From the cell containing the given text, extract its center point as [X, Y] coordinate. 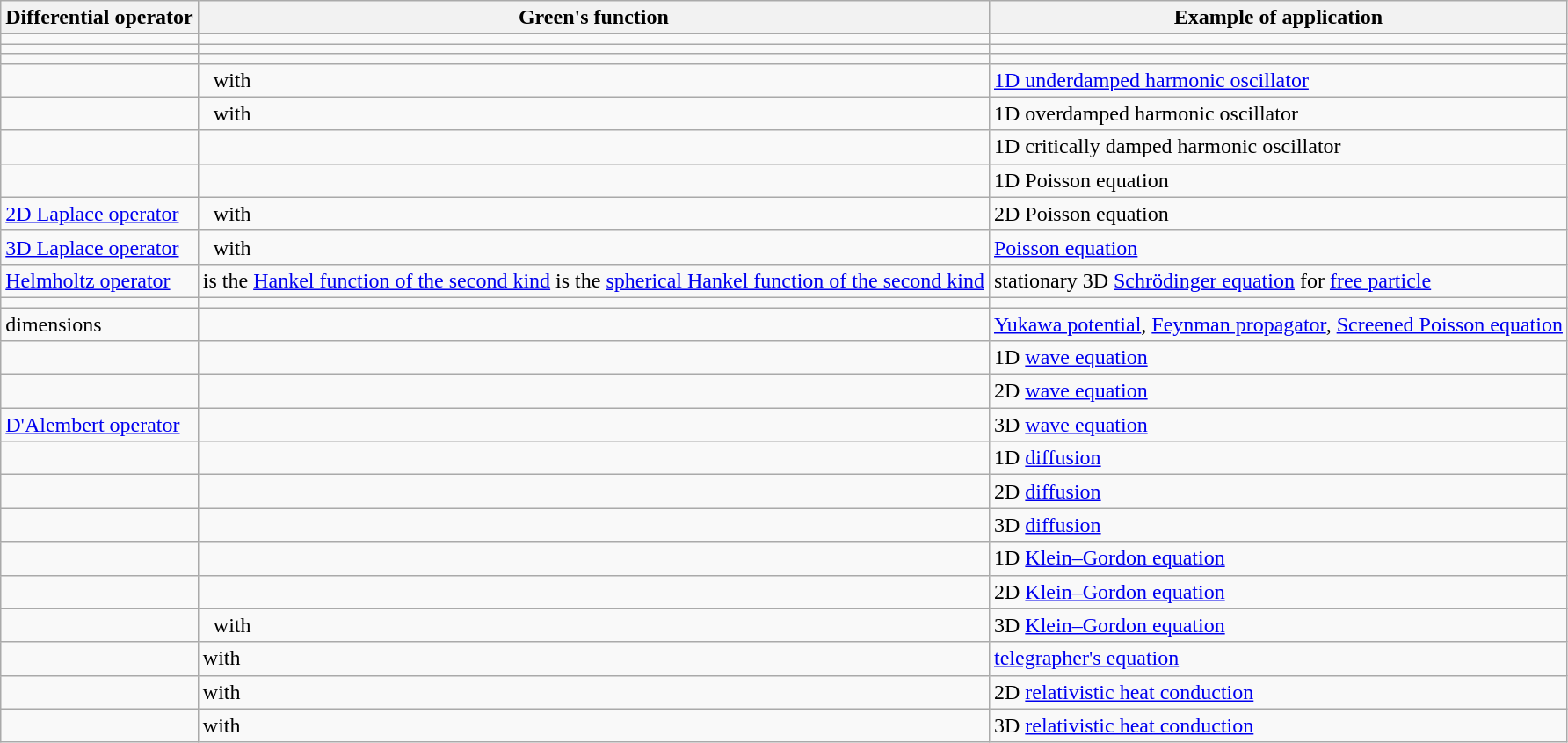
is the Hankel function of the second kind is the spherical Hankel function of the second kind [593, 280]
2D relativistic heat conduction [1278, 692]
2D Poisson equation [1278, 214]
1D overdamped harmonic oscillator [1278, 113]
D'Alembert operator [100, 425]
1D Klein–Gordon equation [1278, 558]
1D critically damped harmonic oscillator [1278, 147]
3D diffusion [1278, 525]
dimensions [100, 324]
stationary 3D Schrödinger equation for free particle [1278, 280]
1D wave equation [1278, 358]
Yukawa potential, Feynman propagator, Screened Poisson equation [1278, 324]
1D diffusion [1278, 458]
3D wave equation [1278, 425]
1D underdamped harmonic oscillator [1278, 80]
2D wave equation [1278, 391]
3D Laplace operator [100, 247]
Green's function [593, 18]
2D diffusion [1278, 492]
Differential operator [100, 18]
3D relativistic heat conduction [1278, 725]
Example of application [1278, 18]
Helmholtz operator [100, 280]
telegrapher's equation [1278, 659]
3D Klein–Gordon equation [1278, 625]
1D Poisson equation [1278, 180]
2D Laplace operator [100, 214]
Poisson equation [1278, 247]
2D Klein–Gordon equation [1278, 592]
